Scan for the cell matching the given text and deliver its (X, Y) coordinate at center. 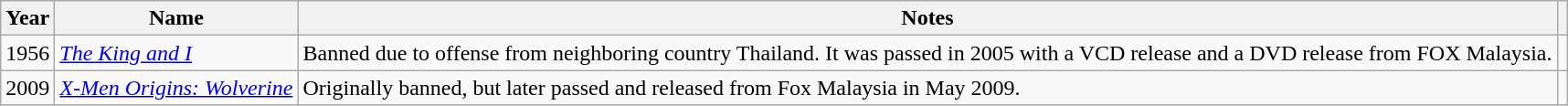
Year (27, 18)
Notes (927, 18)
X-Men Origins: Wolverine (176, 88)
Banned due to offense from neighboring country Thailand. It was passed in 2005 with a VCD release and a DVD release from FOX Malaysia. (927, 53)
Originally banned, but later passed and released from Fox Malaysia in May 2009. (927, 88)
1956 (27, 53)
Name (176, 18)
The King and I (176, 53)
2009 (27, 88)
